Find where the given text appears and provide that cell's center as [x, y] coordinate. 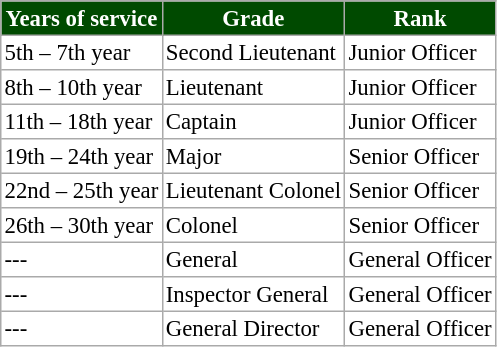
Major [254, 156]
Second Lieutenant [254, 52]
Captain [254, 121]
Rank [420, 18]
General [254, 259]
Inspector General [254, 294]
8th – 10th year [82, 87]
26th – 30th year [82, 225]
Lieutenant Colonel [254, 190]
Years of service [82, 18]
General Director [254, 328]
22nd – 25th year [82, 190]
11th – 18th year [82, 121]
19th – 24th year [82, 156]
5th – 7th year [82, 52]
Lieutenant [254, 87]
Colonel [254, 225]
Grade [254, 18]
